Search for the cell housing the specified text and yield its [X, Y] center coordinate. 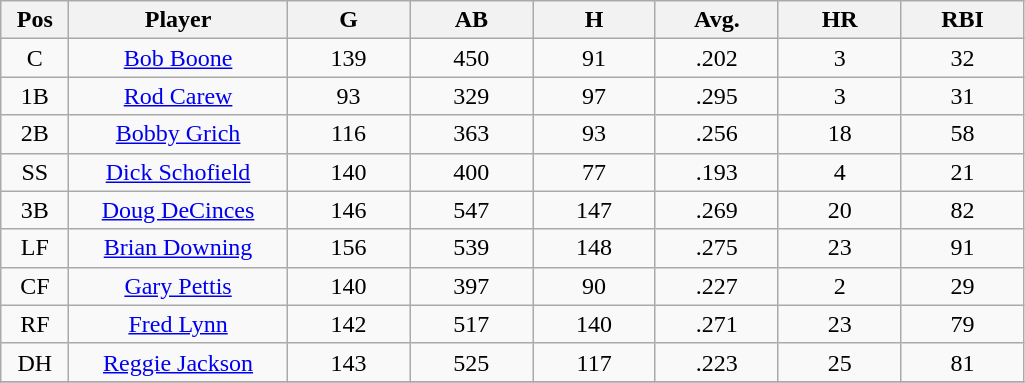
.256 [716, 134]
90 [594, 286]
DH [35, 362]
81 [962, 362]
517 [472, 324]
.223 [716, 362]
4 [840, 172]
20 [840, 210]
77 [594, 172]
Dick Schofield [178, 172]
547 [472, 210]
.202 [716, 58]
21 [962, 172]
142 [348, 324]
25 [840, 362]
18 [840, 134]
.227 [716, 286]
139 [348, 58]
539 [472, 248]
G [348, 20]
Pos [35, 20]
400 [472, 172]
Fred Lynn [178, 324]
32 [962, 58]
2B [35, 134]
RBI [962, 20]
RF [35, 324]
82 [962, 210]
CF [35, 286]
97 [594, 96]
AB [472, 20]
397 [472, 286]
31 [962, 96]
SS [35, 172]
.275 [716, 248]
Doug DeCinces [178, 210]
.269 [716, 210]
2 [840, 286]
Avg. [716, 20]
HR [840, 20]
.295 [716, 96]
Rod Carew [178, 96]
146 [348, 210]
Brian Downing [178, 248]
525 [472, 362]
LF [35, 248]
1B [35, 96]
116 [348, 134]
C [35, 58]
79 [962, 324]
3B [35, 210]
363 [472, 134]
H [594, 20]
58 [962, 134]
329 [472, 96]
147 [594, 210]
117 [594, 362]
Reggie Jackson [178, 362]
Gary Pettis [178, 286]
156 [348, 248]
Player [178, 20]
143 [348, 362]
148 [594, 248]
29 [962, 286]
.193 [716, 172]
Bobby Grich [178, 134]
450 [472, 58]
Bob Boone [178, 58]
.271 [716, 324]
